Extract the [X, Y] coordinate from the center of the cell holding the provided text.  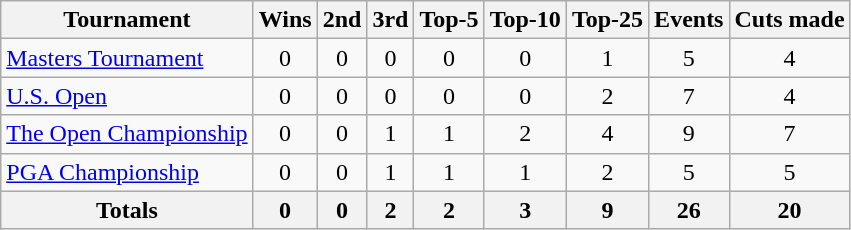
Top-10 [525, 20]
Top-5 [449, 20]
3rd [390, 20]
Tournament [127, 20]
20 [790, 210]
Masters Tournament [127, 58]
26 [689, 210]
3 [525, 210]
Top-25 [607, 20]
The Open Championship [127, 134]
Events [689, 20]
Cuts made [790, 20]
Wins [285, 20]
U.S. Open [127, 96]
Totals [127, 210]
2nd [342, 20]
PGA Championship [127, 172]
